Search for the cell housing the specified text and yield its [X, Y] center coordinate. 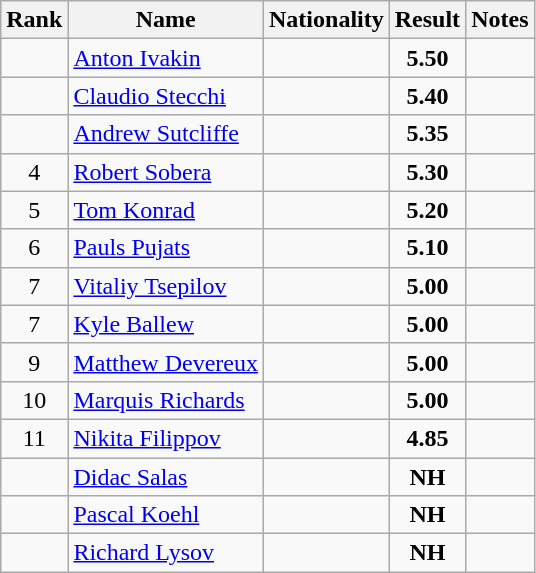
10 [34, 400]
Marquis Richards [166, 400]
Andrew Sutcliffe [166, 134]
Nationality [327, 20]
Nikita Filippov [166, 438]
4 [34, 172]
9 [34, 362]
Name [166, 20]
Matthew Devereux [166, 362]
Pauls Pujats [166, 248]
Result [427, 20]
4.85 [427, 438]
Tom Konrad [166, 210]
Richard Lysov [166, 553]
Robert Sobera [166, 172]
5.35 [427, 134]
Didac Salas [166, 477]
Anton Ivakin [166, 58]
Vitaliy Tsepilov [166, 286]
5.10 [427, 248]
5.30 [427, 172]
11 [34, 438]
Pascal Koehl [166, 515]
6 [34, 248]
5.20 [427, 210]
Notes [500, 20]
Kyle Ballew [166, 324]
5 [34, 210]
Rank [34, 20]
Claudio Stecchi [166, 96]
5.50 [427, 58]
5.40 [427, 96]
